From the cell containing the given text, extract its center point as (x, y) coordinate. 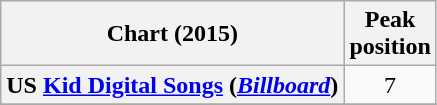
US Kid Digital Songs (Billboard) (172, 85)
7 (390, 85)
Chart (2015) (172, 34)
Peakposition (390, 34)
